For the text-containing cell, return its midpoint in (X, Y) coordinate format. 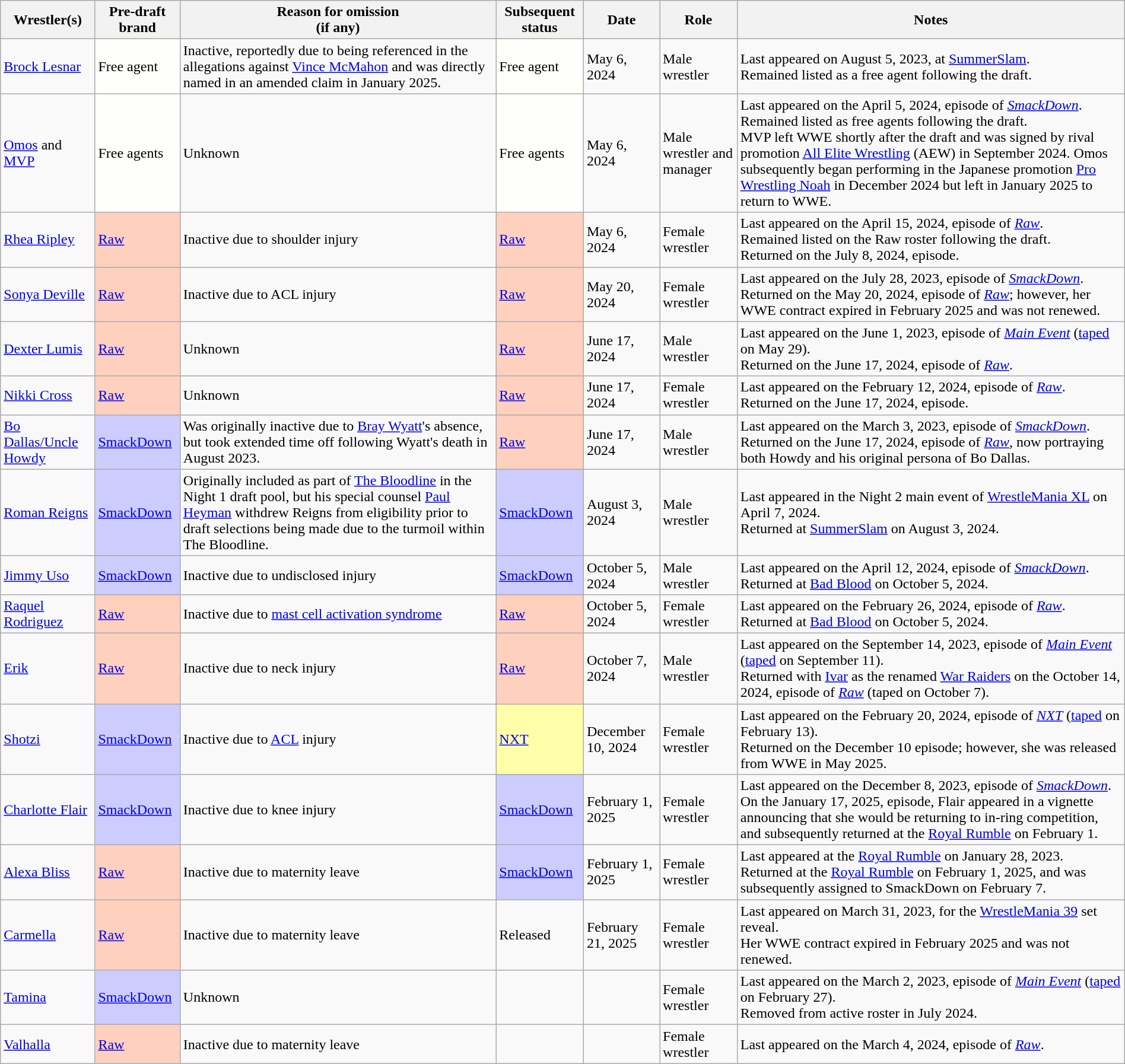
Brock Lesnar (47, 66)
Last appeared on the March 2, 2023, episode of Main Event (taped on February 27).Removed from active roster in July 2024. (930, 998)
Last appeared on the March 4, 2024, episode of Raw. (930, 1044)
February 21, 2025 (621, 935)
Roman Reigns (47, 512)
Shotzi (47, 739)
Last appeared on August 5, 2023, at SummerSlam.Remained listed as a free agent following the draft. (930, 66)
Inactive due to mast cell activation syndrome (338, 613)
Last appeared on March 31, 2023, for the WrestleMania 39 set reveal.Her WWE contract expired in February 2025 and was not renewed. (930, 935)
Dexter Lumis (47, 349)
Last appeared on the February 12, 2024, episode of Raw.Returned on the June 17, 2024, episode. (930, 395)
Raquel Rodriguez (47, 613)
Last appeared on the April 15, 2024, episode of Raw.Remained listed on the Raw roster following the draft. Returned on the July 8, 2024, episode. (930, 240)
Rhea Ripley (47, 240)
Was originally inactive due to Bray Wyatt's absence, but took extended time off following Wyatt's death in August 2023. (338, 442)
Inactive, reportedly due to being referenced in the allegations against Vince McMahon and was directly named in an amended claim in January 2025. (338, 66)
Jimmy Uso (47, 575)
May 20, 2024 (621, 294)
Last appeared on the June 1, 2023, episode of Main Event (taped on May 29).Returned on the June 17, 2024, episode of Raw. (930, 349)
Last appeared on the April 12, 2024, episode of SmackDown.Returned at Bad Blood on October 5, 2024. (930, 575)
Role (699, 20)
Erik (47, 668)
Charlotte Flair (47, 810)
Tamina (47, 998)
Bo Dallas/Uncle Howdy (47, 442)
Last appeared in the Night 2 main event of WrestleMania XL on April 7, 2024.Returned at SummerSlam on August 3, 2024. (930, 512)
Nikki Cross (47, 395)
NXT (540, 739)
Inactive due to knee injury (338, 810)
Subsequent status (540, 20)
Omos and MVP (47, 153)
Carmella (47, 935)
Last appeared on the February 26, 2024, episode of Raw.Returned at Bad Blood on October 5, 2024. (930, 613)
Inactive due to neck injury (338, 668)
Inactive due to shoulder injury (338, 240)
Inactive due to undisclosed injury (338, 575)
December 10, 2024 (621, 739)
August 3, 2024 (621, 512)
Reason for omission(if any) (338, 20)
Notes (930, 20)
Alexa Bliss (47, 872)
Wrestler(s) (47, 20)
Valhalla (47, 1044)
Released (540, 935)
Sonya Deville (47, 294)
October 7, 2024 (621, 668)
Pre-draft brand (138, 20)
Male wrestler and manager (699, 153)
Date (621, 20)
